Pinpoint the cell where the given text exists, returning its (x, y) midpoint coordinate. 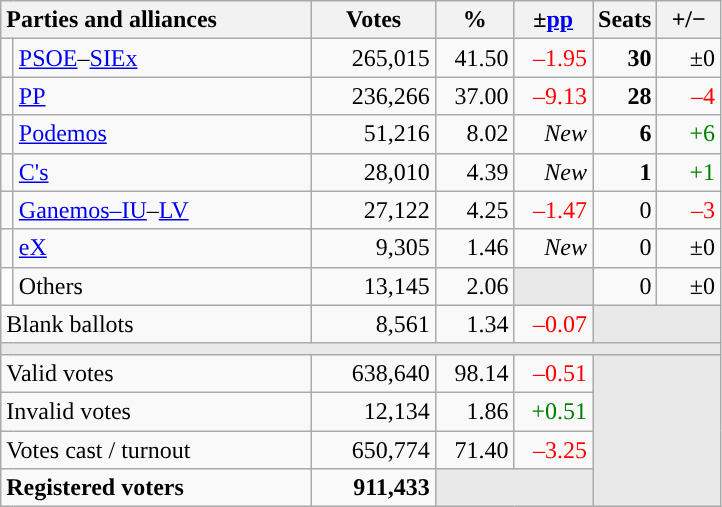
41.50 (474, 58)
Registered voters (156, 488)
4.25 (474, 210)
13,145 (374, 286)
9,305 (374, 248)
28 (624, 96)
Seats (624, 20)
Podemos (162, 134)
+0.51 (554, 411)
71.40 (474, 449)
265,015 (374, 58)
–4 (689, 96)
Ganemos–IU–LV (162, 210)
Votes cast / turnout (156, 449)
% (474, 20)
Others (162, 286)
Valid votes (156, 373)
Votes (374, 20)
+/− (689, 20)
1.86 (474, 411)
236,266 (374, 96)
12,134 (374, 411)
±pp (554, 20)
1 (624, 172)
30 (624, 58)
–1.95 (554, 58)
PSOE–SIEx (162, 58)
8.02 (474, 134)
2.06 (474, 286)
911,433 (374, 488)
650,774 (374, 449)
–9.13 (554, 96)
638,640 (374, 373)
8,561 (374, 324)
C's (162, 172)
Invalid votes (156, 411)
1.34 (474, 324)
Parties and alliances (156, 20)
27,122 (374, 210)
+6 (689, 134)
–3.25 (554, 449)
eX (162, 248)
1.46 (474, 248)
28,010 (374, 172)
6 (624, 134)
98.14 (474, 373)
51,216 (374, 134)
PP (162, 96)
–0.07 (554, 324)
Blank ballots (156, 324)
–3 (689, 210)
37.00 (474, 96)
–1.47 (554, 210)
+1 (689, 172)
4.39 (474, 172)
–0.51 (554, 373)
